Locate the cell with the specified text and output its [X, Y] center coordinate. 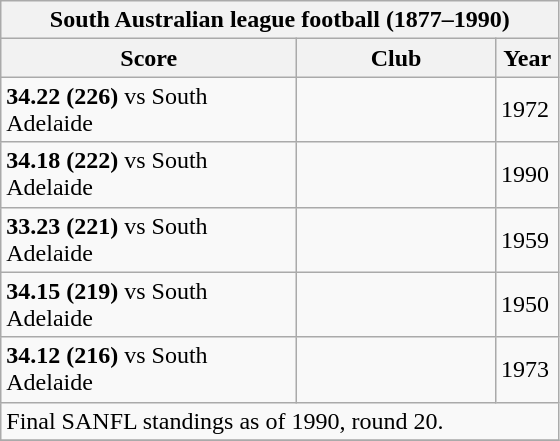
34.18 (222) vs South Adelaide [149, 174]
1950 [527, 304]
33.23 (221) vs South Adelaide [149, 240]
Final SANFL standings as of 1990, round 20. [280, 421]
1990 [527, 174]
34.12 (216) vs South Adelaide [149, 370]
1973 [527, 370]
34.22 (226) vs South Adelaide [149, 110]
1972 [527, 110]
1959 [527, 240]
Score [149, 58]
Year [527, 58]
Club [396, 58]
34.15 (219) vs South Adelaide [149, 304]
South Australian league football (1877–1990) [280, 20]
